Return [x, y] of the center of cell containing provided text 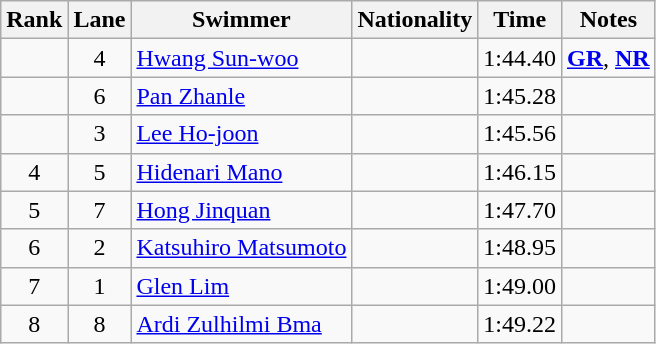
1:44.40 [520, 58]
Swimmer [242, 20]
Ardi Zulhilmi Bma [242, 324]
Hwang Sun-woo [242, 58]
1:49.22 [520, 324]
3 [100, 134]
1:47.70 [520, 210]
1:46.15 [520, 172]
GR, NR [608, 58]
1:48.95 [520, 248]
Lane [100, 20]
1 [100, 286]
1:45.28 [520, 96]
Pan Zhanle [242, 96]
Hidenari Mano [242, 172]
Nationality [415, 20]
Time [520, 20]
Glen Lim [242, 286]
Lee Ho-joon [242, 134]
1:49.00 [520, 286]
1:45.56 [520, 134]
Notes [608, 20]
Hong Jinquan [242, 210]
Katsuhiro Matsumoto [242, 248]
2 [100, 248]
Rank [34, 20]
